Extract the [X, Y] coordinate from the center of the cell holding the provided text.  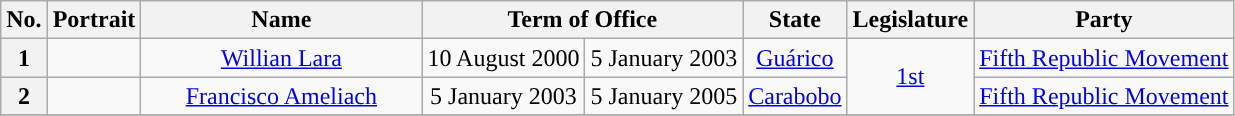
Party [1104, 20]
Legislature [910, 20]
1st [910, 77]
Francisco Ameliach [282, 96]
State [795, 20]
Carabobo [795, 96]
1 [24, 58]
2 [24, 96]
Portrait [94, 20]
Term of Office [582, 20]
Name [282, 20]
Willian Lara [282, 58]
Guárico [795, 58]
5 January 2005 [664, 96]
10 August 2000 [504, 58]
No. [24, 20]
